Pinpoint the cell where the given text exists, returning its (x, y) midpoint coordinate. 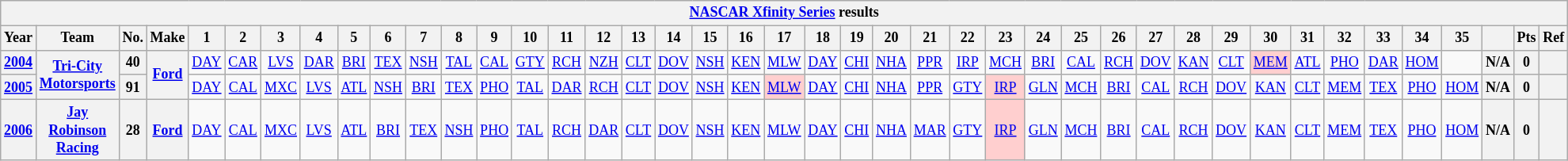
31 (1307, 38)
3 (281, 38)
8 (459, 38)
17 (784, 38)
Year (19, 38)
Jay Robinson Racing (78, 129)
13 (638, 38)
MAR (930, 129)
Tri-City Motorsports (78, 75)
35 (1462, 38)
33 (1383, 38)
4 (318, 38)
Make (168, 38)
11 (567, 38)
CAR (243, 62)
1 (207, 38)
22 (968, 38)
19 (857, 38)
2004 (19, 62)
Pts (1527, 38)
29 (1231, 38)
21 (930, 38)
NASCAR Xfinity Series results (784, 13)
10 (530, 38)
NZH (603, 62)
40 (133, 62)
32 (1345, 38)
18 (823, 38)
27 (1155, 38)
12 (603, 38)
5 (354, 38)
16 (746, 38)
Team (78, 38)
7 (423, 38)
Ref (1554, 38)
91 (133, 87)
14 (674, 38)
30 (1270, 38)
6 (388, 38)
24 (1043, 38)
26 (1119, 38)
2005 (19, 87)
2 (243, 38)
15 (710, 38)
2006 (19, 129)
23 (1006, 38)
20 (892, 38)
9 (494, 38)
34 (1422, 38)
No. (133, 38)
25 (1081, 38)
